Identify which cell holds the provided text, then report its (x, y) central coordinate. 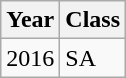
SA (93, 58)
Year (30, 20)
Class (93, 20)
2016 (30, 58)
